Output the (X, Y) coordinate of the center of the cell containing the given text.  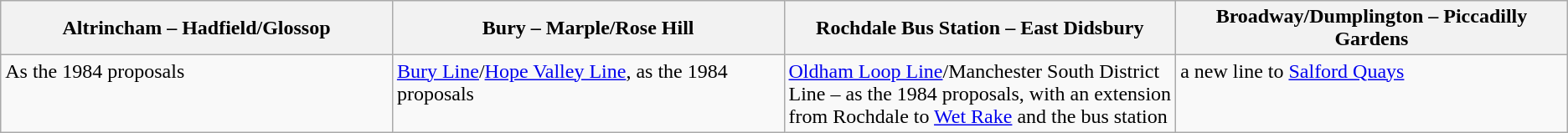
Bury Line/Hope Valley Line, as the 1984 proposals (588, 94)
a new line to Salford Quays (1372, 94)
As the 1984 proposals (197, 94)
Rochdale Bus Station – East Didsbury (980, 28)
Broadway/Dumplington – Piccadilly Gardens (1372, 28)
Oldham Loop Line/Manchester South District Line – as the 1984 proposals, with an extension from Rochdale to Wet Rake and the bus station (980, 94)
Bury – Marple/Rose Hill (588, 28)
Altrincham – Hadfield/Glossop (197, 28)
